Find where the given text appears and provide that cell's center as [X, Y] coordinate. 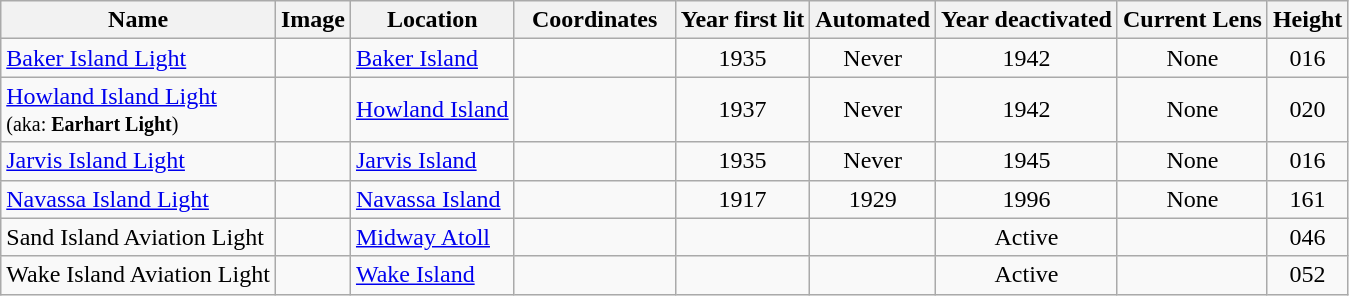
Image [312, 20]
020 [1307, 110]
Current Lens [1192, 20]
Midway Atoll [432, 237]
Howland Island Light(aka: Earhart Light) [138, 110]
Wake Island Aviation Light [138, 275]
Navassa Island [432, 199]
Jarvis Island [432, 161]
Navassa Island Light [138, 199]
161 [1307, 199]
Year deactivated [1027, 20]
1929 [873, 199]
1937 [742, 110]
Baker Island [432, 58]
Automated [873, 20]
1996 [1027, 199]
1945 [1027, 161]
Sand Island Aviation Light [138, 237]
Howland Island [432, 110]
Location [432, 20]
Name [138, 20]
1917 [742, 199]
052 [1307, 275]
Jarvis Island Light [138, 161]
Year first lit [742, 20]
Baker Island Light [138, 58]
Wake Island [432, 275]
046 [1307, 237]
Coordinates [594, 20]
Height [1307, 20]
